Output the (X, Y) coordinate of the center of the cell containing the given text.  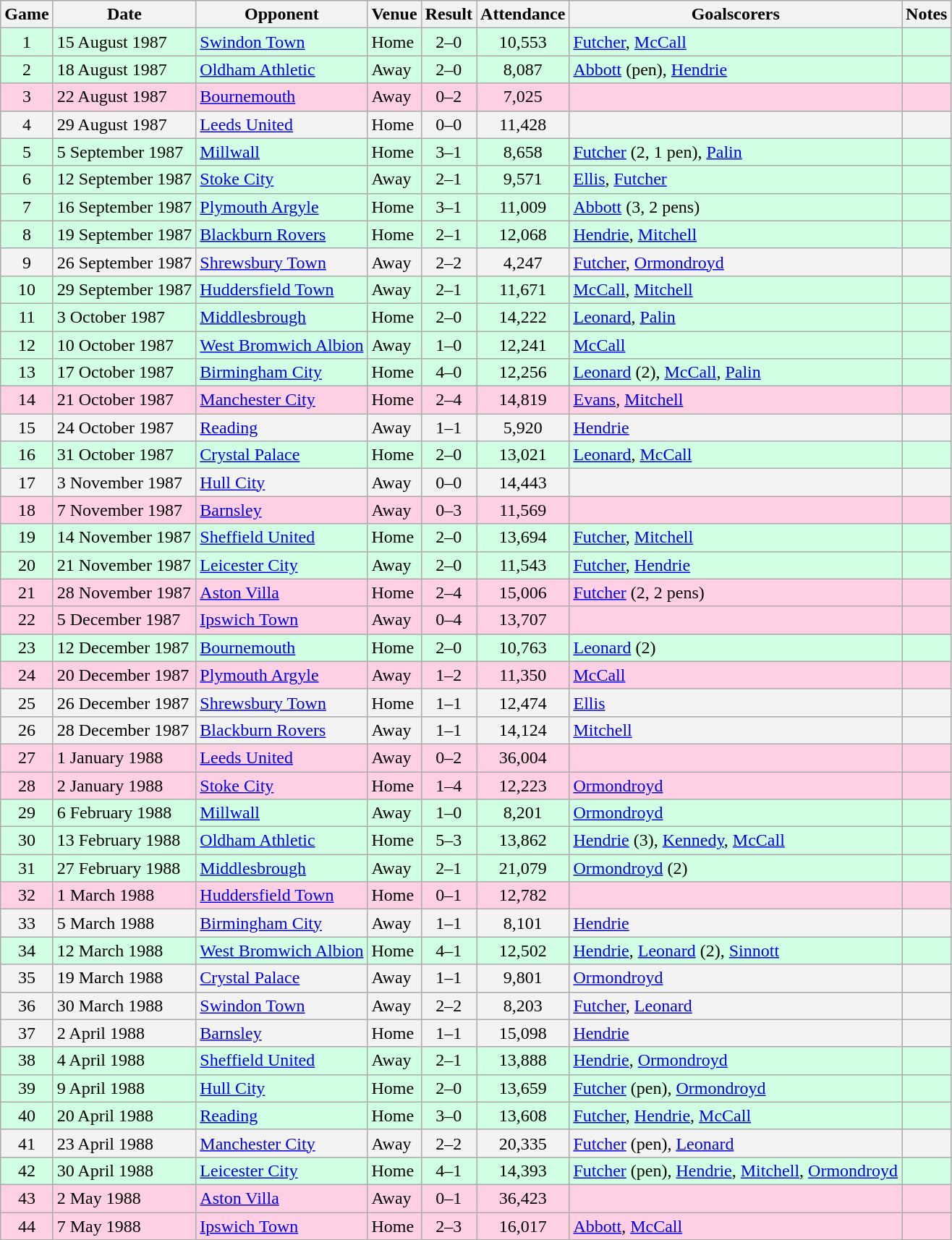
29 (27, 813)
33 (27, 923)
5 September 1987 (124, 152)
32 (27, 896)
16,017 (523, 1226)
4 April 1988 (124, 1061)
7 May 1988 (124, 1226)
Abbott, McCall (736, 1226)
1 March 1988 (124, 896)
Ellis, Futcher (736, 179)
43 (27, 1198)
Leonard, McCall (736, 455)
13,707 (523, 620)
5–3 (449, 841)
40 (27, 1116)
16 September 1987 (124, 207)
22 (27, 620)
12,474 (523, 702)
23 (27, 647)
7 November 1987 (124, 510)
8,101 (523, 923)
Abbott (3, 2 pens) (736, 207)
Game (27, 14)
Futcher (pen), Leonard (736, 1143)
30 April 1988 (124, 1171)
2 April 1988 (124, 1033)
12,068 (523, 234)
10,763 (523, 647)
13,021 (523, 455)
12,241 (523, 345)
11,671 (523, 289)
7,025 (523, 97)
27 February 1988 (124, 868)
Leonard, Palin (736, 317)
5 December 1987 (124, 620)
6 (27, 179)
39 (27, 1088)
Notes (927, 14)
4–0 (449, 373)
Hendrie (3), Kennedy, McCall (736, 841)
17 (27, 483)
10,553 (523, 42)
24 (27, 675)
41 (27, 1143)
13,888 (523, 1061)
14,124 (523, 730)
38 (27, 1061)
8,087 (523, 69)
14,393 (523, 1171)
12 (27, 345)
15,006 (523, 593)
20 April 1988 (124, 1116)
13 (27, 373)
21 October 1987 (124, 400)
Goalscorers (736, 14)
21,079 (523, 868)
11,428 (523, 124)
Leonard (2) (736, 647)
0–4 (449, 620)
13,694 (523, 538)
19 March 1988 (124, 978)
42 (27, 1171)
12 March 1988 (124, 951)
17 October 1987 (124, 373)
21 (27, 593)
19 (27, 538)
9,801 (523, 978)
44 (27, 1226)
36 (27, 1006)
3 October 1987 (124, 317)
1–2 (449, 675)
Ormondroyd (2) (736, 868)
31 (27, 868)
9,571 (523, 179)
22 August 1987 (124, 97)
4 (27, 124)
Abbott (pen), Hendrie (736, 69)
Result (449, 14)
1–4 (449, 785)
Evans, Mitchell (736, 400)
15 August 1987 (124, 42)
31 October 1987 (124, 455)
Futcher, Leonard (736, 1006)
13,608 (523, 1116)
9 April 1988 (124, 1088)
Futcher (2, 2 pens) (736, 593)
Futcher, McCall (736, 42)
5 March 1988 (124, 923)
8,658 (523, 152)
Futcher, Hendrie (736, 565)
10 (27, 289)
1 (27, 42)
8,201 (523, 813)
8 (27, 234)
24 October 1987 (124, 428)
13,862 (523, 841)
6 February 1988 (124, 813)
30 March 1988 (124, 1006)
2–3 (449, 1226)
14,222 (523, 317)
29 August 1987 (124, 124)
8,203 (523, 1006)
Futcher (2, 1 pen), Palin (736, 152)
10 October 1987 (124, 345)
28 (27, 785)
Mitchell (736, 730)
Hendrie, Mitchell (736, 234)
20,335 (523, 1143)
3 November 1987 (124, 483)
11,569 (523, 510)
Hendrie, Leonard (2), Sinnott (736, 951)
11,350 (523, 675)
Futcher, Hendrie, McCall (736, 1116)
14 November 1987 (124, 538)
27 (27, 757)
12,256 (523, 373)
28 November 1987 (124, 593)
12,502 (523, 951)
15,098 (523, 1033)
0–3 (449, 510)
21 November 1987 (124, 565)
Date (124, 14)
2 (27, 69)
25 (27, 702)
12 September 1987 (124, 179)
18 August 1987 (124, 69)
28 December 1987 (124, 730)
2 January 1988 (124, 785)
12,223 (523, 785)
35 (27, 978)
19 September 1987 (124, 234)
37 (27, 1033)
Futcher, Ormondroyd (736, 262)
18 (27, 510)
Ellis (736, 702)
5 (27, 152)
26 September 1987 (124, 262)
7 (27, 207)
4,247 (523, 262)
3–0 (449, 1116)
Hendrie, Ormondroyd (736, 1061)
29 September 1987 (124, 289)
16 (27, 455)
Leonard (2), McCall, Palin (736, 373)
14,819 (523, 400)
3 (27, 97)
15 (27, 428)
Opponent (282, 14)
14 (27, 400)
14,443 (523, 483)
34 (27, 951)
11,009 (523, 207)
9 (27, 262)
1 January 1988 (124, 757)
36,004 (523, 757)
11 (27, 317)
Futcher (pen), Hendrie, Mitchell, Ormondroyd (736, 1171)
23 April 1988 (124, 1143)
5,920 (523, 428)
20 (27, 565)
12,782 (523, 896)
36,423 (523, 1198)
11,543 (523, 565)
2 May 1988 (124, 1198)
26 (27, 730)
Futcher (pen), Ormondroyd (736, 1088)
30 (27, 841)
Venue (394, 14)
13,659 (523, 1088)
Attendance (523, 14)
20 December 1987 (124, 675)
13 February 1988 (124, 841)
McCall, Mitchell (736, 289)
Futcher, Mitchell (736, 538)
26 December 1987 (124, 702)
12 December 1987 (124, 647)
